Locate the cell with the specified text and output its (X, Y) center coordinate. 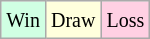
Draw (72, 20)
Win (24, 20)
Loss (126, 20)
